For the text-containing cell, return its midpoint in (x, y) coordinate format. 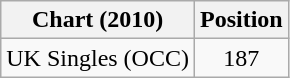
UK Singles (OCC) (98, 58)
Chart (2010) (98, 20)
187 (241, 58)
Position (241, 20)
